Identify which cell holds the provided text, then report its (x, y) central coordinate. 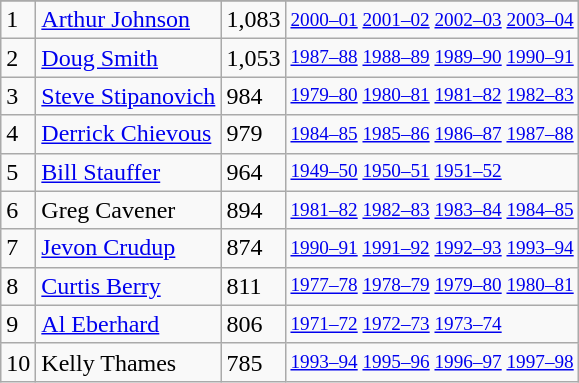
1971–72 1972–73 1973–74 (432, 324)
8 (18, 286)
Al Eberhard (128, 324)
5 (18, 172)
1977–78 1978–79 1979–80 1980–81 (432, 286)
2 (18, 58)
874 (254, 248)
979 (254, 134)
811 (254, 286)
9 (18, 324)
1949–50 1950–51 1951–52 (432, 172)
Doug Smith (128, 58)
964 (254, 172)
1,053 (254, 58)
Derrick Chievous (128, 134)
1,083 (254, 20)
Steve Stipanovich (128, 96)
Curtis Berry (128, 286)
1979–80 1980–81 1981–82 1982–83 (432, 96)
785 (254, 362)
1981–82 1982–83 1983–84 1984–85 (432, 210)
1 (18, 20)
1993–94 1995–96 1996–97 1997–98 (432, 362)
1987–88 1988–89 1989–90 1990–91 (432, 58)
984 (254, 96)
4 (18, 134)
2000–01 2001–02 2002–03 2003–04 (432, 20)
Arthur Johnson (128, 20)
894 (254, 210)
6 (18, 210)
7 (18, 248)
10 (18, 362)
Bill Stauffer (128, 172)
Jevon Crudup (128, 248)
1990–91 1991–92 1992–93 1993–94 (432, 248)
Greg Cavener (128, 210)
1984–85 1985–86 1986–87 1987–88 (432, 134)
Kelly Thames (128, 362)
806 (254, 324)
3 (18, 96)
